From the cell containing the given text, extract its center point as [x, y] coordinate. 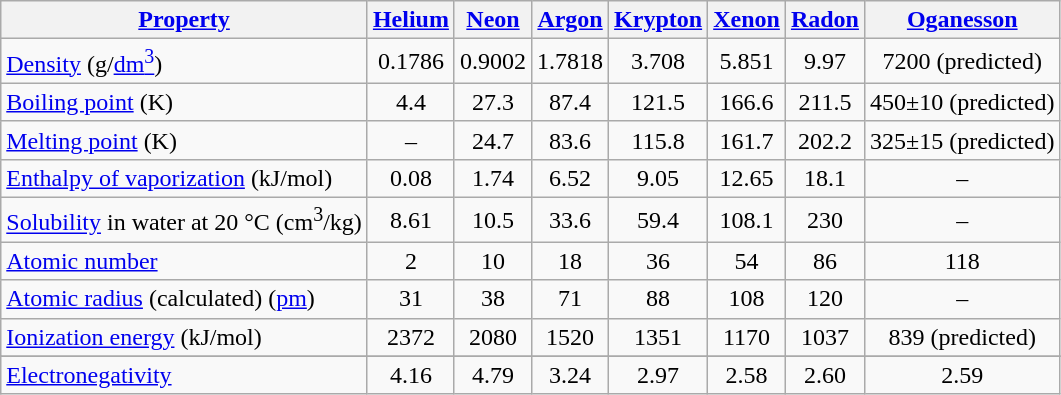
0.1786 [410, 62]
2.97 [658, 375]
Atomic number [184, 261]
118 [962, 261]
Radon [824, 20]
120 [824, 299]
1520 [570, 337]
Density (g/dm3) [184, 62]
115.8 [658, 140]
Ionization energy (kJ/mol) [184, 337]
2.59 [962, 375]
3.708 [658, 62]
27.3 [492, 102]
Enthalpy of vaporization (kJ/mol) [184, 178]
10.5 [492, 220]
12.65 [747, 178]
8.61 [410, 220]
161.7 [747, 140]
325±15 (predicted) [962, 140]
87.4 [570, 102]
38 [492, 299]
0.9002 [492, 62]
2372 [410, 337]
0.08 [410, 178]
211.5 [824, 102]
1.74 [492, 178]
3.24 [570, 375]
24.7 [492, 140]
59.4 [658, 220]
31 [410, 299]
88 [658, 299]
4.16 [410, 375]
202.2 [824, 140]
1351 [658, 337]
9.97 [824, 62]
Xenon [747, 20]
71 [570, 299]
1170 [747, 337]
Argon [570, 20]
7200 (predicted) [962, 62]
33.6 [570, 220]
4.4 [410, 102]
1037 [824, 337]
Neon [492, 20]
230 [824, 220]
2.58 [747, 375]
Melting point (K) [184, 140]
10 [492, 261]
5.851 [747, 62]
18 [570, 261]
Oganesson [962, 20]
Krypton [658, 20]
2.60 [824, 375]
6.52 [570, 178]
Atomic radius (calculated) (pm) [184, 299]
839 (predicted) [962, 337]
Boiling point (K) [184, 102]
9.05 [658, 178]
18.1 [824, 178]
121.5 [658, 102]
166.6 [747, 102]
Electronegativity [184, 375]
2080 [492, 337]
4.79 [492, 375]
2 [410, 261]
36 [658, 261]
108.1 [747, 220]
Property [184, 20]
83.6 [570, 140]
108 [747, 299]
1.7818 [570, 62]
450±10 (predicted) [962, 102]
Helium [410, 20]
86 [824, 261]
54 [747, 261]
Solubility in water at 20 °C (cm3/kg) [184, 220]
